Scan for the cell matching the given text and deliver its (X, Y) coordinate at center. 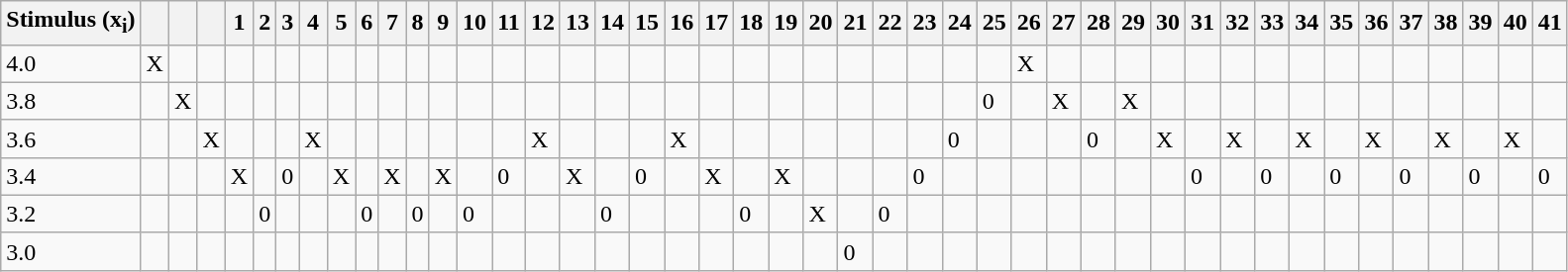
2 (265, 23)
20 (820, 23)
9 (443, 23)
14 (612, 23)
35 (1341, 23)
17 (717, 23)
39 (1480, 23)
29 (1133, 23)
16 (681, 23)
3.0 (71, 251)
19 (786, 23)
3 (287, 23)
22 (889, 23)
32 (1238, 23)
3.4 (71, 176)
27 (1064, 23)
37 (1411, 23)
10 (475, 23)
36 (1377, 23)
41 (1549, 23)
4 (313, 23)
25 (994, 23)
15 (648, 23)
28 (1098, 23)
40 (1516, 23)
3.8 (71, 101)
1 (239, 23)
26 (1028, 23)
13 (576, 23)
12 (543, 23)
18 (751, 23)
3.2 (71, 214)
21 (856, 23)
6 (366, 23)
23 (925, 23)
5 (341, 23)
3.6 (71, 138)
Stimulus (xi) (71, 23)
24 (959, 23)
30 (1167, 23)
11 (509, 23)
31 (1202, 23)
7 (392, 23)
8 (418, 23)
34 (1307, 23)
33 (1272, 23)
38 (1446, 23)
4.0 (71, 63)
